Capture the cell that displays the provided text and extract its [X, Y] central coordinate. 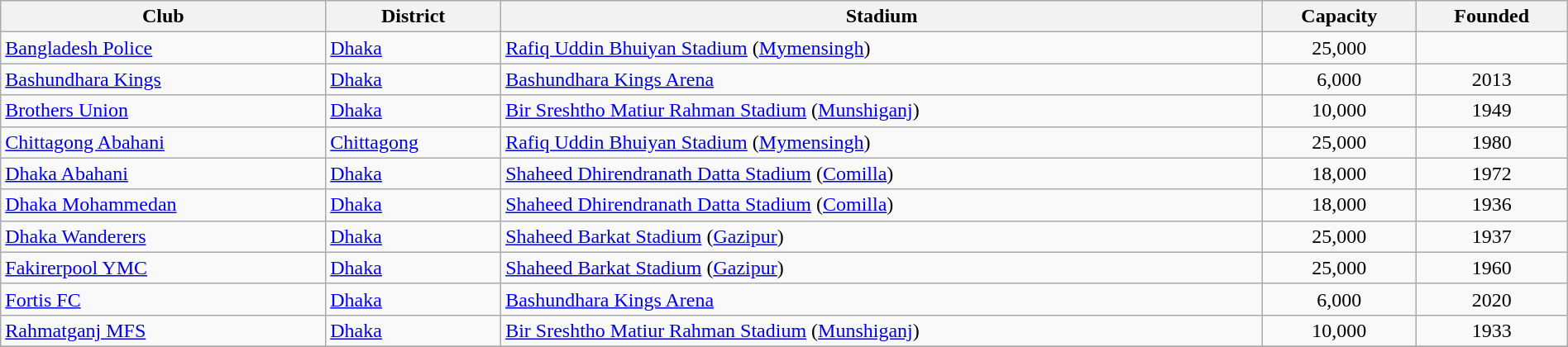
District [414, 17]
2020 [1492, 299]
1936 [1492, 205]
Fakirerpool YMC [164, 268]
Founded [1492, 17]
Bashundhara Kings [164, 79]
1980 [1492, 142]
Brothers Union [164, 111]
Fortis FC [164, 299]
Chittagong [414, 142]
Rahmatganj MFS [164, 330]
Bangladesh Police [164, 48]
1960 [1492, 268]
1933 [1492, 330]
Capacity [1340, 17]
Chittagong Abahani [164, 142]
Dhaka Mohammedan [164, 205]
Dhaka Abahani [164, 173]
1937 [1492, 236]
Dhaka Wanderers [164, 236]
2013 [1492, 79]
1972 [1492, 173]
1949 [1492, 111]
Club [164, 17]
Stadium [882, 17]
